Identify which cell holds the provided text, then report its (X, Y) central coordinate. 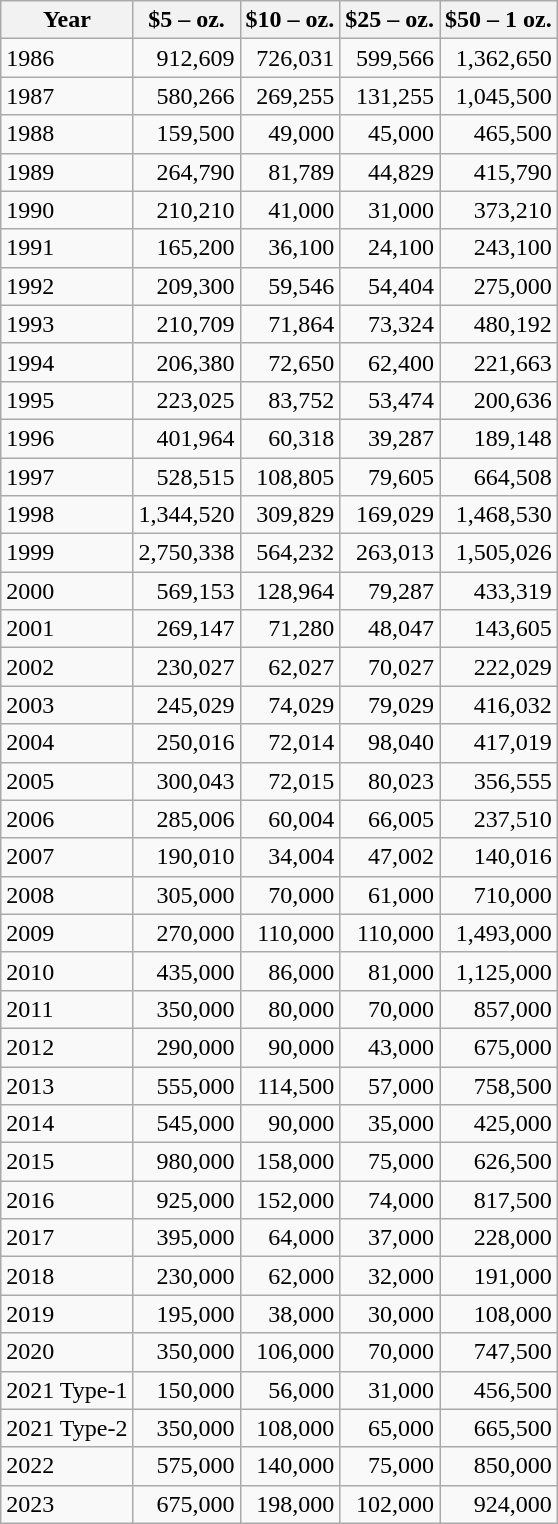
2003 (67, 705)
43,000 (390, 1047)
61,000 (390, 895)
$5 – oz. (186, 20)
66,005 (390, 819)
2000 (67, 591)
395,000 (186, 1238)
1,493,000 (499, 933)
664,508 (499, 477)
480,192 (499, 324)
456,500 (499, 1390)
53,474 (390, 400)
195,000 (186, 1314)
2002 (67, 667)
599,566 (390, 58)
34,004 (290, 857)
35,000 (390, 1124)
32,000 (390, 1276)
2021 Type-2 (67, 1428)
1988 (67, 134)
223,025 (186, 400)
857,000 (499, 1009)
210,210 (186, 210)
36,100 (290, 248)
64,000 (290, 1238)
2023 (67, 1504)
758,500 (499, 1085)
980,000 (186, 1162)
158,000 (290, 1162)
81,789 (290, 172)
2009 (67, 933)
128,964 (290, 591)
2012 (67, 1047)
57,000 (390, 1085)
65,000 (390, 1428)
564,232 (290, 553)
206,380 (186, 362)
71,280 (290, 629)
2004 (67, 743)
1993 (67, 324)
60,318 (290, 438)
850,000 (499, 1466)
243,100 (499, 248)
2007 (67, 857)
72,015 (290, 781)
$25 – oz. (390, 20)
47,002 (390, 857)
435,000 (186, 971)
2014 (67, 1124)
102,000 (390, 1504)
209,300 (186, 286)
2001 (67, 629)
580,266 (186, 96)
62,000 (290, 1276)
222,029 (499, 667)
114,500 (290, 1085)
191,000 (499, 1276)
269,147 (186, 629)
2006 (67, 819)
140,016 (499, 857)
39,287 (390, 438)
210,709 (186, 324)
555,000 (186, 1085)
44,829 (390, 172)
1987 (67, 96)
159,500 (186, 134)
79,029 (390, 705)
86,000 (290, 971)
72,014 (290, 743)
1992 (67, 286)
54,404 (390, 286)
74,000 (390, 1200)
1997 (67, 477)
2008 (67, 895)
356,555 (499, 781)
200,636 (499, 400)
24,100 (390, 248)
2,750,338 (186, 553)
665,500 (499, 1428)
150,000 (186, 1390)
710,000 (499, 895)
37,000 (390, 1238)
198,000 (290, 1504)
2013 (67, 1085)
924,000 (499, 1504)
83,752 (290, 400)
230,000 (186, 1276)
1996 (67, 438)
1995 (67, 400)
250,016 (186, 743)
59,546 (290, 286)
41,000 (290, 210)
71,864 (290, 324)
373,210 (499, 210)
1,125,000 (499, 971)
60,004 (290, 819)
131,255 (390, 96)
1999 (67, 553)
189,148 (499, 438)
626,500 (499, 1162)
106,000 (290, 1352)
1,505,026 (499, 553)
528,515 (186, 477)
575,000 (186, 1466)
228,000 (499, 1238)
245,029 (186, 705)
2015 (67, 1162)
290,000 (186, 1047)
269,255 (290, 96)
270,000 (186, 933)
$10 – oz. (290, 20)
62,400 (390, 362)
1991 (67, 248)
221,663 (499, 362)
79,287 (390, 591)
169,029 (390, 515)
1,362,650 (499, 58)
545,000 (186, 1124)
2005 (67, 781)
1,468,530 (499, 515)
726,031 (290, 58)
79,605 (390, 477)
72,650 (290, 362)
425,000 (499, 1124)
465,500 (499, 134)
56,000 (290, 1390)
433,319 (499, 591)
1990 (67, 210)
747,500 (499, 1352)
62,027 (290, 667)
912,609 (186, 58)
401,964 (186, 438)
925,000 (186, 1200)
1989 (67, 172)
569,153 (186, 591)
143,605 (499, 629)
817,500 (499, 1200)
80,023 (390, 781)
2010 (67, 971)
48,047 (390, 629)
275,000 (499, 286)
140,000 (290, 1466)
38,000 (290, 1314)
415,790 (499, 172)
264,790 (186, 172)
263,013 (390, 553)
230,027 (186, 667)
2019 (67, 1314)
2016 (67, 1200)
2021 Type-1 (67, 1390)
237,510 (499, 819)
190,010 (186, 857)
74,029 (290, 705)
2011 (67, 1009)
1,344,520 (186, 515)
416,032 (499, 705)
1986 (67, 58)
2018 (67, 1276)
81,000 (390, 971)
45,000 (390, 134)
49,000 (290, 134)
2022 (67, 1466)
2017 (67, 1238)
305,000 (186, 895)
30,000 (390, 1314)
165,200 (186, 248)
2020 (67, 1352)
417,019 (499, 743)
70,027 (390, 667)
152,000 (290, 1200)
300,043 (186, 781)
98,040 (390, 743)
108,805 (290, 477)
80,000 (290, 1009)
285,006 (186, 819)
1994 (67, 362)
1,045,500 (499, 96)
Year (67, 20)
309,829 (290, 515)
73,324 (390, 324)
1998 (67, 515)
$50 – 1 oz. (499, 20)
